Return [x, y] of the center of cell containing provided text 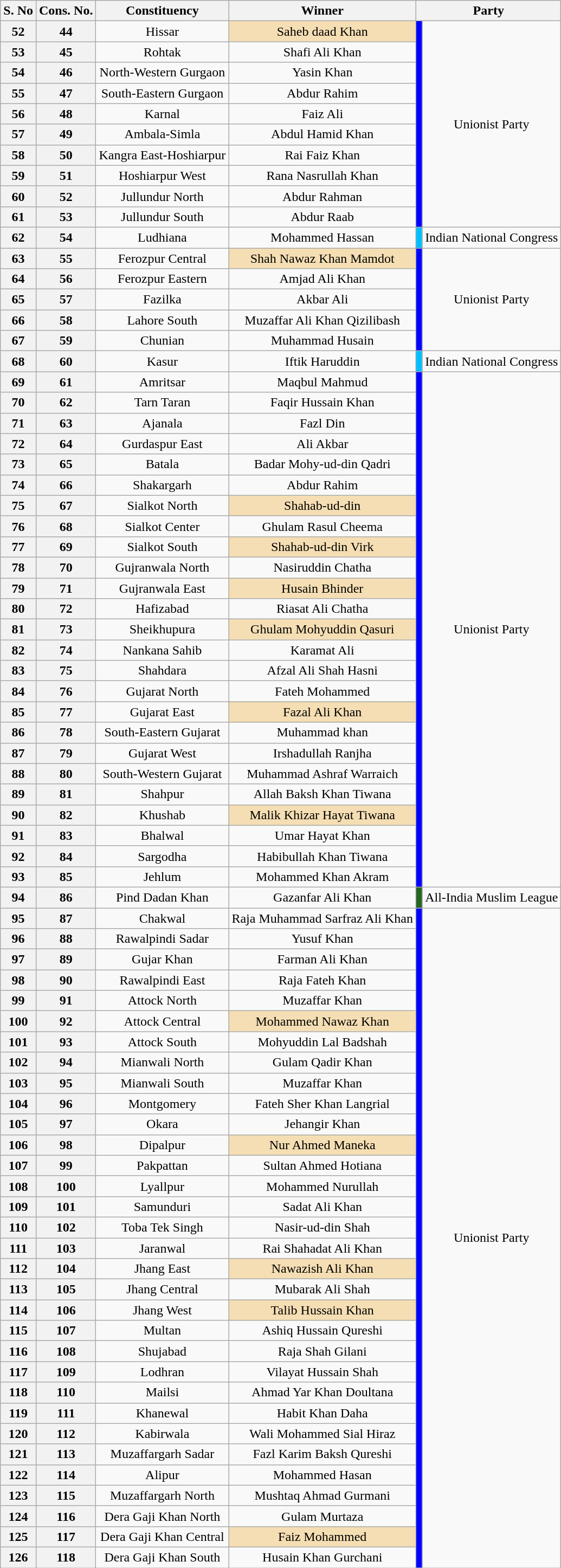
Yusuf Khan [323, 939]
Vilayat Hussain Shah [323, 1372]
Gulam Murtaza [323, 1516]
Nur Ahmed Maneka [323, 1145]
Amritsar [163, 382]
126 [18, 1557]
Rohtak [163, 52]
Habit Khan Daha [323, 1413]
Kangra East-Hoshiarpur [163, 155]
47 [66, 93]
48 [66, 114]
Gujranwala East [163, 588]
Multan [163, 1331]
Muzaffargarh Sadar [163, 1454]
Jehangir Khan [323, 1124]
Ludhiana [163, 237]
Attock Central [163, 1021]
49 [66, 134]
122 [18, 1475]
Ashiq Hussain Qureshi [323, 1331]
Hissar [163, 31]
Kabirwala [163, 1434]
Sialkot North [163, 506]
Khushab [163, 815]
Mohammed Khan Akram [323, 877]
Ferozpur Central [163, 258]
Amjad Ali Khan [323, 279]
Ferozpur Eastern [163, 279]
Lodhran [163, 1372]
Sultan Ahmed Hotiana [323, 1165]
Mohammed Nurullah [323, 1186]
Wali Mohammed Sial Hiraz [323, 1434]
Hafizabad [163, 609]
Nawazish Ali Khan [323, 1269]
Karamat Ali [323, 650]
Muhammad Husain [323, 341]
Lyallpur [163, 1186]
Shahpur [163, 794]
Attock South [163, 1042]
Hoshiarpur West [163, 176]
119 [18, 1413]
Shakargarh [163, 485]
45 [66, 52]
Constituency [163, 11]
Nankana Sahib [163, 650]
123 [18, 1495]
Mianwali North [163, 1062]
Mohammed Nawaz Khan [323, 1021]
Umar Hayat Khan [323, 835]
124 [18, 1516]
Fazal Ali Khan [323, 712]
Gazanfar Ali Khan [323, 897]
Rai Shahadat Ali Khan [323, 1248]
Shafi Ali Khan [323, 52]
Winner [323, 11]
Dera Gaji Khan South [163, 1557]
Faiz Mohammed [323, 1537]
Akbar Ali [323, 300]
Pakpattan [163, 1165]
50 [66, 155]
Ajanala [163, 423]
Jhang Central [163, 1290]
Okara [163, 1124]
Maqbul Mahmud [323, 382]
Dera Gaji Khan Central [163, 1537]
Abdul Hamid Khan [323, 134]
44 [66, 31]
Alipur [163, 1475]
Ghulam Rasul Cheema [323, 526]
Sargodha [163, 856]
Raja Fateh Khan [323, 980]
Samunduri [163, 1207]
Fateh Sher Khan Langrial [323, 1104]
Gujarat North [163, 691]
Faqir Hussain Khan [323, 403]
Sialkot South [163, 547]
51 [66, 176]
Faiz Ali [323, 114]
Rawalpindi East [163, 980]
Khanewal [163, 1413]
Nasiruddin Chatha [323, 567]
Toba Tek Singh [163, 1227]
Mushtaq Ahmad Gurmani [323, 1495]
Attock North [163, 1001]
Raja Shah Gilani [323, 1351]
Allah Baksh Khan Tiwana [323, 794]
Yasin Khan [323, 73]
Chakwal [163, 918]
Iftik Haruddin [323, 361]
Mohammed Hasan [323, 1475]
Riasat Ali Chatha [323, 609]
Sialkot Center [163, 526]
Gulam Qadir Khan [323, 1062]
Gurdaspur East [163, 444]
Kasur [163, 361]
Husain Bhinder [323, 588]
Farman Ali Khan [323, 960]
Gujar Khan [163, 960]
Talib Hussain Khan [323, 1310]
Rawalpindi Sadar [163, 939]
Pind Dadan Khan [163, 897]
121 [18, 1454]
Dera Gaji Khan North [163, 1516]
Batala [163, 464]
Fazl Karim Baksh Qureshi [323, 1454]
Shujabad [163, 1351]
North-Western Gurgaon [163, 73]
Fazl Din [323, 423]
Malik Khizar Hayat Tiwana [323, 815]
Ambala-Simla [163, 134]
Sadat Ali Khan [323, 1207]
Party [489, 11]
Montgomery [163, 1104]
120 [18, 1434]
Jaranwal [163, 1248]
Sheikhupura [163, 630]
Jullundur North [163, 196]
Raja Muhammad Sarfraz Ali Khan [323, 918]
Muhammad Ashraf Warraich [323, 774]
Rai Faiz Khan [323, 155]
Tarn Taran [163, 403]
Saheb daad Khan [323, 31]
Rana Nasrullah Khan [323, 176]
Gujarat West [163, 753]
Irshadullah Ranjha [323, 753]
Fateh Mohammed [323, 691]
S. No [18, 11]
Jhang West [163, 1310]
Jehlum [163, 877]
All-India Muslim League [492, 897]
Karnal [163, 114]
Husain Khan Gurchani [323, 1557]
South-Eastern Gujarat [163, 733]
Cons. No. [66, 11]
Fazilka [163, 300]
Mohyuddin Lal Badshah [323, 1042]
Badar Mohy-ud-din Qadri [323, 464]
Gujarat East [163, 712]
Muzaffar Ali Khan Qizilibash [323, 320]
South-Western Gujarat [163, 774]
Jullundur South [163, 217]
Ahmad Yar Khan Doultana [323, 1392]
Afzal Ali Shah Hasni [323, 671]
Ghulam Mohyuddin Qasuri [323, 630]
Mohammed Hassan [323, 237]
Shahab-ud-din [323, 506]
125 [18, 1537]
46 [66, 73]
Abdur Rahman [323, 196]
Mianwali South [163, 1083]
Abdur Raab [323, 217]
Dipalpur [163, 1145]
Muzaffargarh North [163, 1495]
Habibullah Khan Tiwana [323, 856]
Muhammad khan [323, 733]
Chunian [163, 341]
South-Eastern Gurgaon [163, 93]
Shahab-ud-din Virk [323, 547]
Bhalwal [163, 835]
Lahore South [163, 320]
Gujranwala North [163, 567]
Mubarak Ali Shah [323, 1290]
Shah Nawaz Khan Mamdot [323, 258]
Jhang East [163, 1269]
Shahdara [163, 671]
Mailsi [163, 1392]
Nasir-ud-din Shah [323, 1227]
Ali Akbar [323, 444]
